Pinpoint the cell where the given text exists, returning its (X, Y) midpoint coordinate. 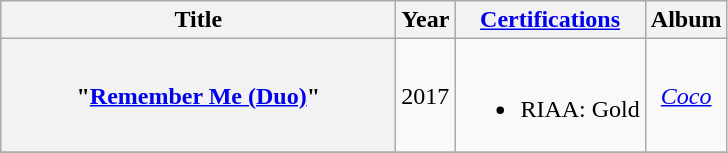
Certifications (550, 20)
"Remember Me (Duo)" (198, 96)
Album (686, 20)
Title (198, 20)
Year (426, 20)
Coco (686, 96)
RIAA: Gold (550, 96)
2017 (426, 96)
